Detect which cell encompasses the target text, then output its [X, Y] center coordinate. 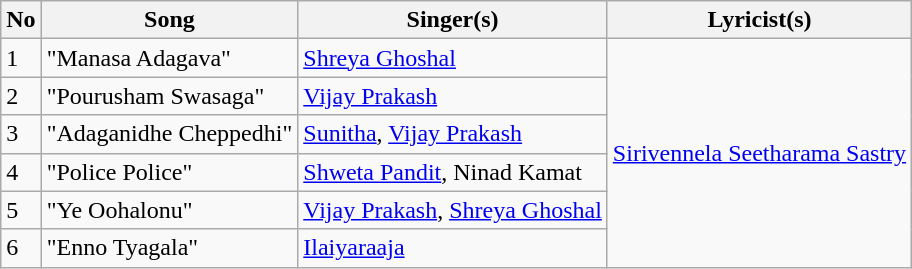
Vijay Prakash [453, 96]
4 [21, 172]
Vijay Prakash, Shreya Ghoshal [453, 210]
"Police Police" [170, 172]
6 [21, 248]
Shweta Pandit, Ninad Kamat [453, 172]
"Ye Oohalonu" [170, 210]
"Manasa Adagava" [170, 58]
3 [21, 134]
"Adaganidhe Cheppedhi" [170, 134]
Singer(s) [453, 20]
Song [170, 20]
5 [21, 210]
Sirivennela Seetharama Sastry [759, 153]
2 [21, 96]
No [21, 20]
"Pourusham Swasaga" [170, 96]
"Enno Tyagala" [170, 248]
1 [21, 58]
Ilaiyaraaja [453, 248]
Shreya Ghoshal [453, 58]
Lyricist(s) [759, 20]
Sunitha, Vijay Prakash [453, 134]
